Scan for the cell matching the given text and deliver its (x, y) coordinate at center. 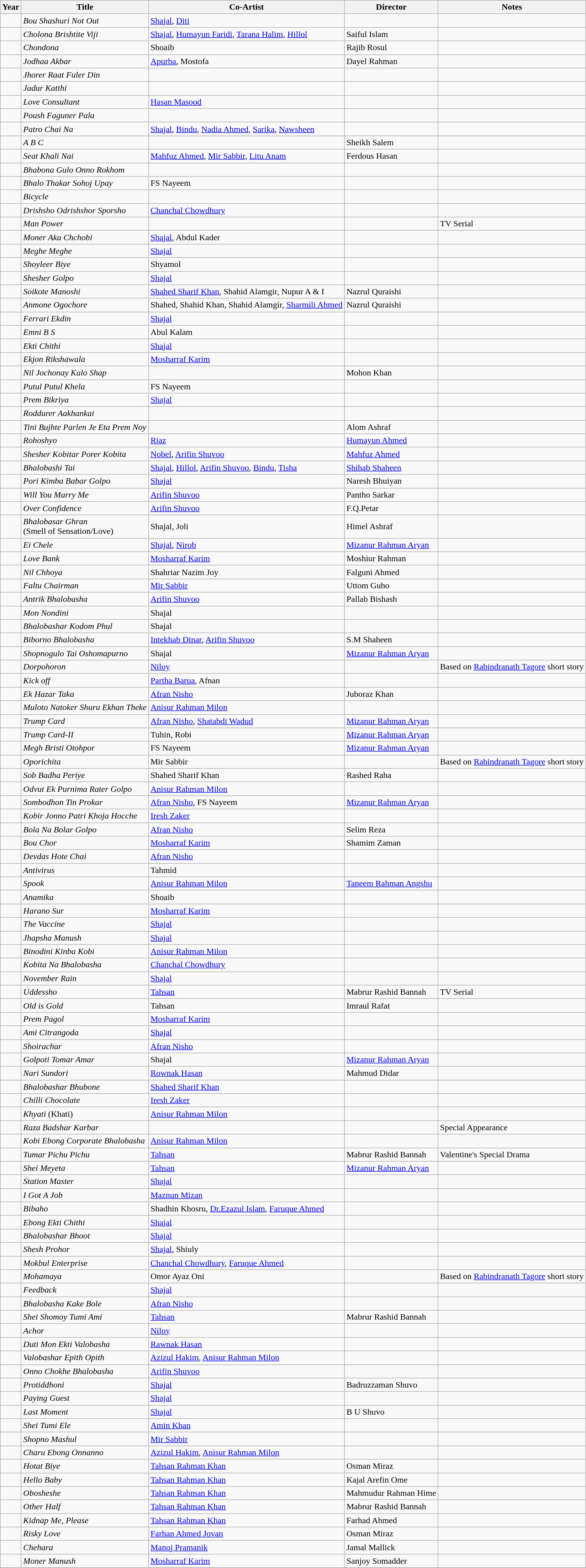
Protiddhoni (85, 1385)
Jodhaa Akbar (85, 61)
Onno Chokhe Bhalobasha (85, 1371)
A B C (85, 142)
Uttom Guho (391, 585)
Ami Citrangoda (85, 1032)
Ferdous Hasan (391, 156)
Rownak Hasan (246, 1073)
Anmone Ogochore (85, 305)
Mohamaya (85, 1277)
Pantho Sarkar (391, 495)
Afran Nisho, Shatabdi Wadud (246, 721)
Megh Bristi Otohpor (85, 748)
Amin Khan (246, 1425)
Bhalobashar Kodom Phul (85, 626)
Shajal, Hillol, Arifin Shuvoo, Bindu, Tisha (246, 468)
Mohon Khan (391, 373)
Chilli Chocolate (85, 1100)
Taneem Rahman Angshu (391, 884)
Achor (85, 1331)
Juboraz Khan (391, 694)
Khyati (Khati) (85, 1114)
Nil Chhoya (85, 572)
Kobir Jonno Patri Khoja Hocche (85, 816)
Nobel, Arifin Shuvoo (246, 454)
Nari Sundori (85, 1073)
Man Power (85, 224)
Emni B S (85, 332)
Shajal, Nirob (246, 545)
Moner Aka Chchobi (85, 237)
Manoj Pramanik (246, 1547)
Chondona (85, 48)
Shesh Prohor (85, 1249)
Bhalobasha Kake Bole (85, 1304)
Shajal, Bindu, Nadia Ahmed, Sarika, Nawsheen (246, 129)
Raza Badshar Karbar (85, 1127)
Shesher Golpo (85, 278)
Muloto Natoker Shuru Ekhan Theke (85, 707)
Moner Manush (85, 1561)
Valentine's Special Drama (512, 1154)
November Rain (85, 978)
Golpoti Tomar Amar (85, 1060)
Kidnap Me, Please (85, 1520)
Kobita Na Bhalobasha (85, 965)
Soikote Manoshi (85, 291)
Will You Marry Me (85, 495)
Shajal, Joli (246, 527)
Saiful Islam (391, 34)
Love Consultant (85, 102)
Ebong Ekti Chithi (85, 1222)
Obosheshe (85, 1493)
Apurba, Mostofa (246, 61)
Shei Tumi Ele (85, 1425)
Patro Chai Na (85, 129)
Shei Shomoy Tumi Ami (85, 1317)
Himel Ashraf (391, 527)
Shopnogulo Tai Oshomapurno (85, 653)
I Got A Job (85, 1195)
Kick off (85, 680)
The Vaccine (85, 924)
Putul Putul Khela (85, 386)
Ekjon Rikshawala (85, 359)
Mokbul Enterprise (85, 1263)
Bhalobasar Ghran(Smell of Sensation/Love) (85, 527)
Ek Hazar Taka (85, 694)
Biborno Bhalobasha (85, 640)
Hotat Biye (85, 1466)
Old is Gold (85, 1005)
Rawnak Hasan (246, 1344)
Tini Bujhte Parlen Je Eta Prem Noy (85, 427)
Shajal, Abdul Kader (246, 237)
Jhapsha Manush (85, 938)
Ferrari Ekdin (85, 319)
Roddurer Aakhankai (85, 414)
Devdas Hote Chai (85, 857)
Bhalobashar Bhoot (85, 1236)
Chanchal Chowdhury, Faruque Ahmed (246, 1263)
Tumar Pichu Pichu (85, 1154)
Bhalobashar Bhubone (85, 1087)
Uddessho (85, 992)
Riaz (246, 441)
Shopno Mashul (85, 1439)
Prem Bikriya (85, 400)
Drishsho Odrishshor Sporsho (85, 210)
Rohoshyo (85, 441)
Trump Card (85, 721)
Shahed Sharif Khan, Shahid Alamgir, Nupur A & I (246, 291)
Shoyleer Biye (85, 264)
Intekhab Dinar, Arifin Shuvoo (246, 640)
Poush Faguner Pala (85, 115)
Bou Chor (85, 843)
Bou Shashuri Not Out (85, 21)
Anamika (85, 897)
Mon Nondini (85, 612)
Prem Pagol (85, 1019)
Director (391, 7)
Meghe Meghe (85, 251)
Shajal, Humayun Faridi, Tarana Halim, Hillol (246, 34)
Year (11, 7)
Humayun Ahmed (391, 441)
Sombodhon Tin Prokar (85, 802)
Mahmud Didar (391, 1073)
Jamal Mallick (391, 1547)
Tuhin, Robi (246, 735)
Love Bank (85, 558)
Hello Baby (85, 1479)
Ekti Chithi (85, 346)
Rashed Raha (391, 775)
Badruzzaman Shuvo (391, 1385)
Bicycle (85, 197)
Rajib Rosul (391, 48)
Nil Jochonay Kalo Shap (85, 373)
Station Master (85, 1182)
Shadhin Khosru, Dr.Ezazul Islam, Faruque Ahmed (246, 1209)
Bhalo Thakar Sohoj Upay (85, 183)
Shahriar Nazim Joy (246, 572)
Sanjoy Somadder (391, 1561)
Notes (512, 7)
F.Q.Petar (391, 508)
Hasan Masood (246, 102)
Tahmid (246, 870)
Pori Kimba Babar Golpo (85, 481)
Bola Na Bolar Golpo (85, 830)
Maznun Mizan (246, 1195)
Mahfuz Ahmed, Mir Sabbir, Litu Anam (246, 156)
Last Moment (85, 1412)
Sob Badha Periye (85, 775)
Chehara (85, 1547)
Moshiur Rahman (391, 558)
Imraul Rafat (391, 1005)
Shesher Kobitar Porer Kobita (85, 454)
Co-Artist (246, 7)
Bibaho (85, 1209)
Afran Nisho, FS Nayeem (246, 802)
Risky Love (85, 1534)
Omor Ayaz Oni (246, 1277)
Bhabona Gulo Onno Rokhom (85, 170)
Faltu Chairman (85, 585)
Abul Kalam (246, 332)
Kajal Arefin Ome (391, 1479)
Sheikh Salem (391, 142)
Feedback (85, 1290)
Dayel Rahman (391, 61)
Cholona Brishtite Viji (85, 34)
Spook (85, 884)
Shyamol (246, 264)
Trump Card-II (85, 735)
Ei Chele (85, 545)
Special Appearance (512, 1127)
Partha Barua, Afnan (246, 680)
Charu Ebong Onnanno (85, 1452)
S.M Shaheen (391, 640)
Shei Meyeta (85, 1168)
Mahfuz Ahmed (391, 454)
Oporichita (85, 762)
Dorpohoron (85, 667)
Falguni Ahmed (391, 572)
Antrik Bhalobasha (85, 599)
Alom Ashraf (391, 427)
Pallab Bishash (391, 599)
Farhan Ahmed Jovan (246, 1534)
Shajal, Shiuly (246, 1249)
Shihab Shaheen (391, 468)
Over Confidence (85, 508)
Farhad Ahmed (391, 1520)
Shajal, Diti (246, 21)
Paying Guest (85, 1398)
Binodini Kinba Kobi (85, 951)
Jhorer Raat Fuler Din (85, 75)
Naresh Bhuiyan (391, 481)
Harano Sur (85, 911)
Jadur Katthi (85, 88)
Selim Reza (391, 830)
Odvut Ek Purnima Rater Golpo (85, 789)
Bhalobashi Tai (85, 468)
Title (85, 7)
Valobashar Epith Opith (85, 1358)
Mahmudur Rahman Hime (391, 1493)
B U Shuvo (391, 1412)
Other Half (85, 1507)
Kobi Ebong Corporate Bhalobasha (85, 1141)
Seat Khali Nai (85, 156)
Shoirachar (85, 1046)
Antivirus (85, 870)
Shahed, Shahid Khan, Shahid Alamgir, Sharmili Ahmed (246, 305)
Shamim Zaman (391, 843)
Duti Mon Ekti Valobasha (85, 1344)
